Capture the cell that displays the provided text and extract its [X, Y] central coordinate. 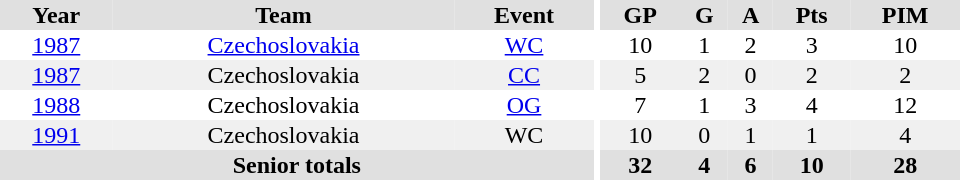
Team [284, 15]
GP [640, 15]
OG [524, 105]
5 [640, 75]
Senior totals [297, 165]
Year [56, 15]
28 [905, 165]
7 [640, 105]
12 [905, 105]
6 [750, 165]
32 [640, 165]
A [750, 15]
Pts [812, 15]
Event [524, 15]
PIM [905, 15]
1991 [56, 135]
G [704, 15]
1988 [56, 105]
CC [524, 75]
